Pinpoint the cell where the given text exists, returning its (x, y) midpoint coordinate. 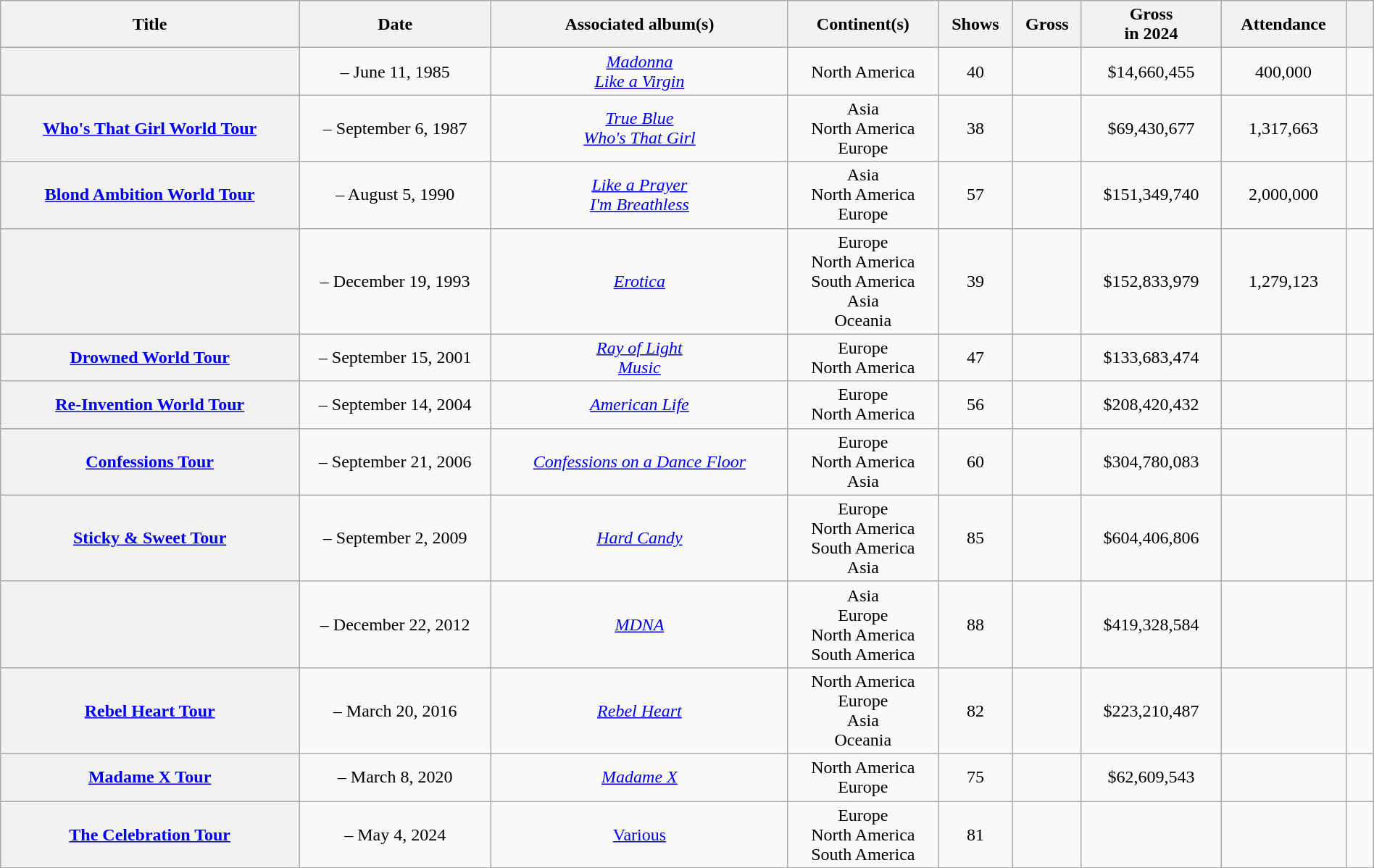
82 (975, 710)
– May 4, 2024 (396, 835)
– March 8, 2020 (396, 777)
North AmericaEuropeAsiaOceania (863, 710)
Confessions on a Dance Floor (639, 462)
– September 21, 2006 (396, 462)
1,279,123 (1284, 281)
EuropeNorth AmericaSouth America (863, 835)
Associated album(s) (639, 25)
Confessions Tour (150, 462)
$62,609,543 (1151, 777)
EuropeNorth AmericaAsia (863, 462)
88 (975, 625)
400,000 (1284, 71)
North AmericaEurope (863, 777)
Sticky & Sweet Tour (150, 538)
75 (975, 777)
$133,683,474 (1151, 358)
85 (975, 538)
Gross in 2024 (1151, 25)
Blond Ambition World Tour (150, 195)
57 (975, 195)
Re-Invention World Tour (150, 404)
Date (396, 25)
Rebel Heart Tour (150, 710)
56 (975, 404)
Madame X (639, 777)
$304,780,083 (1151, 462)
$69,430,677 (1151, 128)
47 (975, 358)
Erotica (639, 281)
$14,660,455 (1151, 71)
Gross (1046, 25)
– June 11, 1985 (396, 71)
$223,210,487 (1151, 710)
– September 15, 2001 (396, 358)
– September 14, 2004 (396, 404)
North America (863, 71)
38 (975, 128)
Hard Candy (639, 538)
MadonnaLike a Virgin (639, 71)
$152,833,979 (1151, 281)
– September 2, 2009 (396, 538)
Drowned World Tour (150, 358)
81 (975, 835)
EuropeNorth AmericaSouth AmericaAsiaOceania (863, 281)
AsiaEuropeNorth AmericaSouth America (863, 625)
Continent(s) (863, 25)
2,000,000 (1284, 195)
MDNA (639, 625)
39 (975, 281)
Various (639, 835)
– March 20, 2016 (396, 710)
1,317,663 (1284, 128)
$151,349,740 (1151, 195)
Like a PrayerI'm Breathless (639, 195)
60 (975, 462)
Ray of LightMusic (639, 358)
American Life (639, 404)
Rebel Heart (639, 710)
Madame X Tour (150, 777)
Shows (975, 25)
– September 6, 1987 (396, 128)
– August 5, 1990 (396, 195)
Attendance (1284, 25)
$208,420,432 (1151, 404)
– December 22, 2012 (396, 625)
40 (975, 71)
Who's That Girl World Tour (150, 128)
True BlueWho's That Girl (639, 128)
EuropeNorth AmericaSouth AmericaAsia (863, 538)
Title (150, 25)
The Celebration Tour (150, 835)
$419,328,584 (1151, 625)
– December 19, 1993 (396, 281)
$604,406,806 (1151, 538)
